Scan for the cell matching the given text and deliver its [X, Y] coordinate at center. 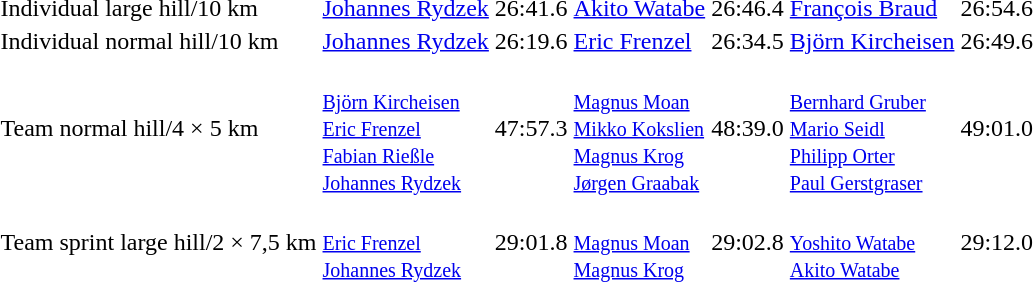
47:57.3 [531, 128]
Björn Kircheisen [872, 41]
Björn KircheisenEric FrenzelFabian RießleJohannes Rydzek [406, 128]
Bernhard GruberMario SeidlPhilipp OrterPaul Gerstgraser [872, 128]
48:39.0 [748, 128]
Johannes Rydzek [406, 41]
26:19.6 [531, 41]
Eric Frenzel [640, 41]
Magnus MoanMikko KokslienMagnus KrogJørgen Graabak [640, 128]
26:34.5 [748, 41]
